Detect which cell encompasses the target text, then output its [x, y] center coordinate. 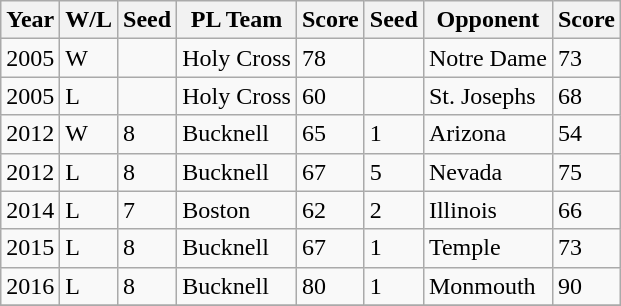
Illinois [488, 210]
60 [330, 96]
Notre Dame [488, 58]
66 [586, 210]
St. Josephs [488, 96]
78 [330, 58]
90 [586, 286]
65 [330, 134]
68 [586, 96]
Opponent [488, 20]
Arizona [488, 134]
2 [394, 210]
54 [586, 134]
PL Team [237, 20]
Year [30, 20]
5 [394, 172]
2015 [30, 248]
2014 [30, 210]
Boston [237, 210]
2016 [30, 286]
80 [330, 286]
62 [330, 210]
7 [148, 210]
Nevada [488, 172]
75 [586, 172]
Monmouth [488, 286]
Temple [488, 248]
W/L [89, 20]
